Pinpoint the cell where the given text exists, returning its (x, y) midpoint coordinate. 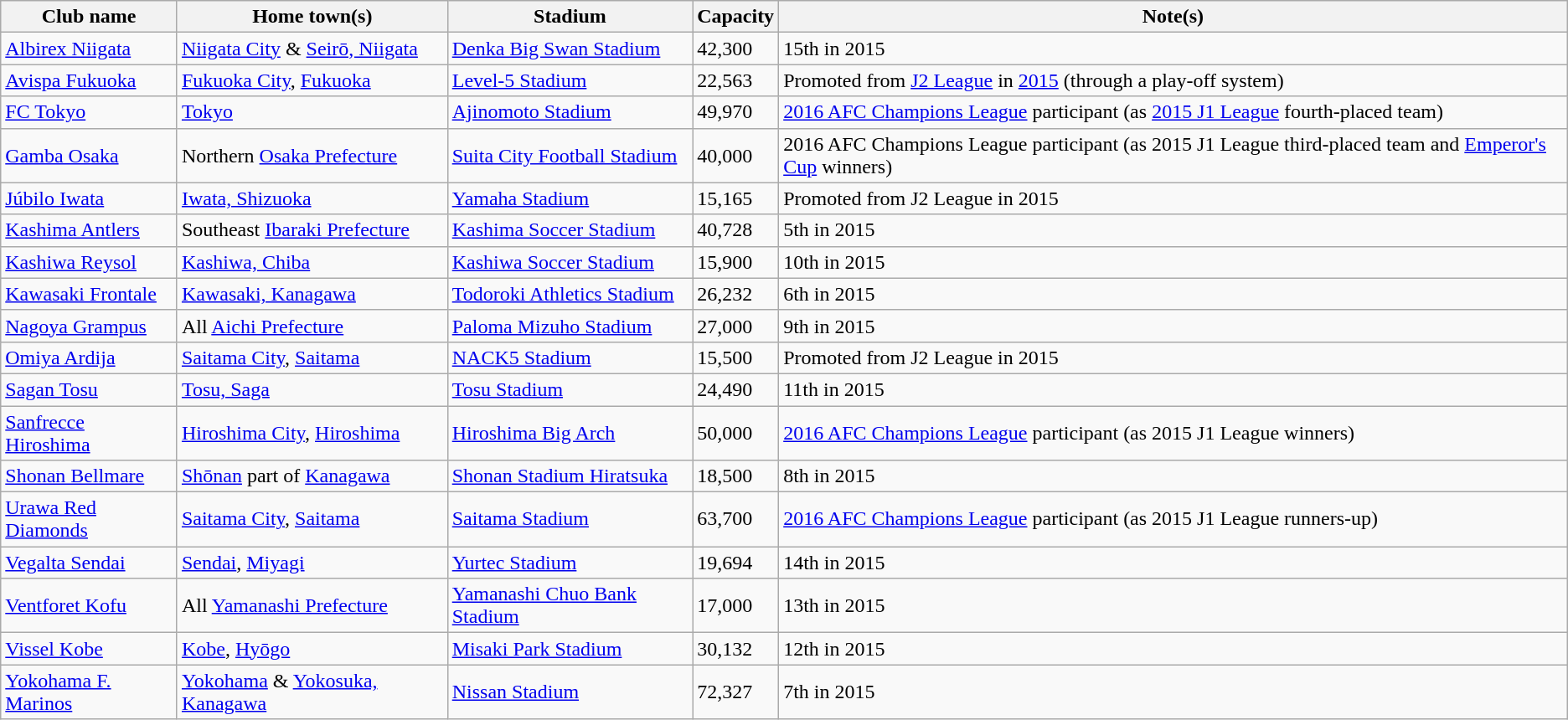
15,165 (735, 198)
Tokyo (312, 112)
72,327 (735, 692)
19,694 (735, 563)
2016 AFC Champions League participant (as 2015 J1 League runners-up) (1173, 519)
Kashima Soccer Stadium (570, 230)
Kawasaki Frontale (89, 294)
Club name (89, 17)
Hiroshima Big Arch (570, 432)
22,563 (735, 80)
Capacity (735, 17)
5th in 2015 (1173, 230)
Northern Osaka Prefecture (312, 156)
Saitama Stadium (570, 519)
FC Tokyo (89, 112)
15,900 (735, 262)
Kashima Antlers (89, 230)
Tosu, Saga (312, 389)
Sanfrecce Hiroshima (89, 432)
Avispa Fukuoka (89, 80)
6th in 2015 (1173, 294)
Omiya Ardija (89, 357)
Júbilo Iwata (89, 198)
Kashiwa Reysol (89, 262)
Kashiwa Soccer Stadium (570, 262)
NACK5 Stadium (570, 357)
Albirex Niigata (89, 49)
All Aichi Prefecture (312, 326)
Yamanashi Chuo Bank Stadium (570, 606)
Ventforet Kofu (89, 606)
Suita City Football Stadium (570, 156)
Paloma Mizuho Stadium (570, 326)
Iwata, Shizuoka (312, 198)
Gamba Osaka (89, 156)
15th in 2015 (1173, 49)
Sendai, Miyagi (312, 563)
9th in 2015 (1173, 326)
12th in 2015 (1173, 649)
18,500 (735, 476)
Shōnan part of Kanagawa (312, 476)
10th in 2015 (1173, 262)
17,000 (735, 606)
Niigata City & Seirō, Niigata (312, 49)
Tosu Stadium (570, 389)
Home town(s) (312, 17)
27,000 (735, 326)
2016 AFC Champions League participant (as 2015 J1 League winners) (1173, 432)
Nissan Stadium (570, 692)
42,300 (735, 49)
2016 AFC Champions League participant (as 2015 J1 League fourth-placed team) (1173, 112)
15,500 (735, 357)
Level-5 Stadium (570, 80)
Stadium (570, 17)
Shonan Bellmare (89, 476)
Vegalta Sendai (89, 563)
Sagan Tosu (89, 389)
11th in 2015 (1173, 389)
Urawa Red Diamonds (89, 519)
Yokohama & Yokosuka, Kanagawa (312, 692)
Misaki Park Stadium (570, 649)
Yamaha Stadium (570, 198)
63,700 (735, 519)
8th in 2015 (1173, 476)
49,970 (735, 112)
24,490 (735, 389)
Vissel Kobe (89, 649)
40,728 (735, 230)
50,000 (735, 432)
Note(s) (1173, 17)
14th in 2015 (1173, 563)
All Yamanashi Prefecture (312, 606)
Kashiwa, Chiba (312, 262)
7th in 2015 (1173, 692)
Kawasaki, Kanagawa (312, 294)
Yokohama F. Marinos (89, 692)
2016 AFC Champions League participant (as 2015 J1 League third-placed team and Emperor's Cup winners) (1173, 156)
26,232 (735, 294)
Southeast Ibaraki Prefecture (312, 230)
Hiroshima City, Hiroshima (312, 432)
Yurtec Stadium (570, 563)
13th in 2015 (1173, 606)
30,132 (735, 649)
Shonan Stadium Hiratsuka (570, 476)
40,000 (735, 156)
Kobe, Hyōgo (312, 649)
Denka Big Swan Stadium (570, 49)
Ajinomoto Stadium (570, 112)
Todoroki Athletics Stadium (570, 294)
Nagoya Grampus (89, 326)
Promoted from J2 League in 2015 (through a play-off system) (1173, 80)
Fukuoka City, Fukuoka (312, 80)
